Return [x, y] of the center of cell containing provided text 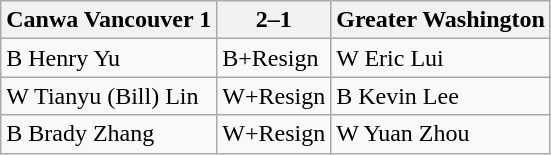
B+Resign [274, 58]
W Tianyu (Bill) Lin [109, 96]
W Yuan Zhou [441, 134]
B Henry Yu [109, 58]
B Brady Zhang [109, 134]
2–1 [274, 20]
Canwa Vancouver 1 [109, 20]
W Eric Lui [441, 58]
Greater Washington [441, 20]
B Kevin Lee [441, 96]
